Extract the (x, y) coordinate from the center of the cell holding the provided text.  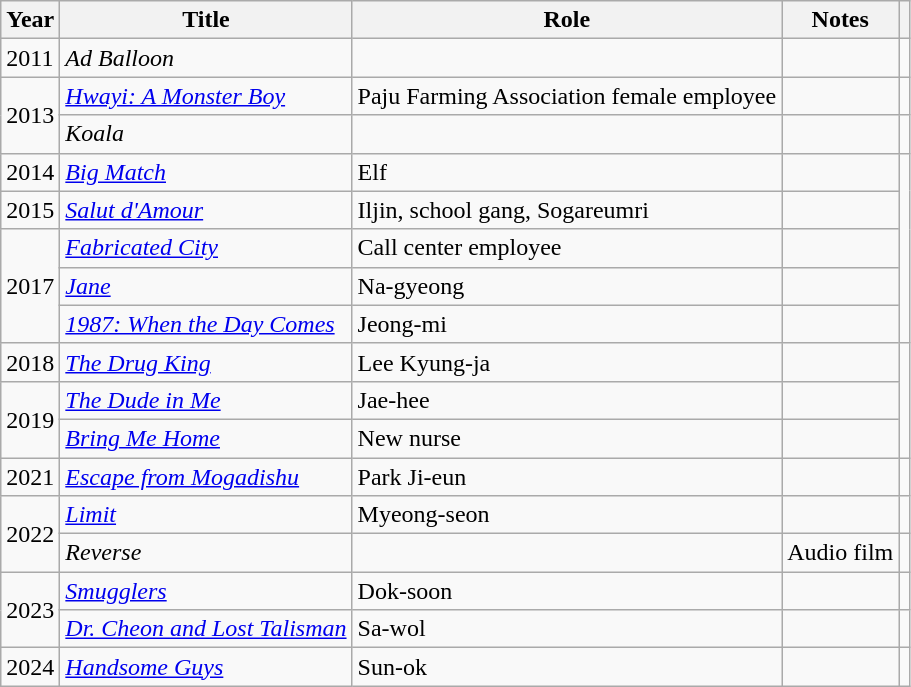
Dr. Cheon and Lost Talisman (206, 629)
Big Match (206, 172)
Role (567, 20)
1987: When the Day Comes (206, 324)
Fabricated City (206, 248)
Sun-ok (567, 667)
Smugglers (206, 591)
Elf (567, 172)
Na-gyeong (567, 286)
Limit (206, 515)
Paju Farming Association female employee (567, 96)
Hwayi: A Monster Boy (206, 96)
Salut d'Amour (206, 210)
2011 (30, 58)
Iljin, school gang, Sogareumri (567, 210)
2013 (30, 115)
Year (30, 20)
Call center employee (567, 248)
Sa-wol (567, 629)
Handsome Guys (206, 667)
Notes (840, 20)
Escape from Mogadishu (206, 477)
Park Ji-eun (567, 477)
Title (206, 20)
Ad Balloon (206, 58)
2023 (30, 610)
Dok-soon (567, 591)
2022 (30, 534)
Lee Kyung-ja (567, 362)
Myeong-seon (567, 515)
New nurse (567, 438)
2021 (30, 477)
Bring Me Home (206, 438)
Koala (206, 134)
The Dude in Me (206, 400)
The Drug King (206, 362)
Jae-hee (567, 400)
Jane (206, 286)
2015 (30, 210)
Audio film (840, 553)
2024 (30, 667)
2017 (30, 286)
Jeong-mi (567, 324)
2018 (30, 362)
Reverse (206, 553)
2019 (30, 419)
2014 (30, 172)
